Find where the given text appears and provide that cell's center as (X, Y) coordinate. 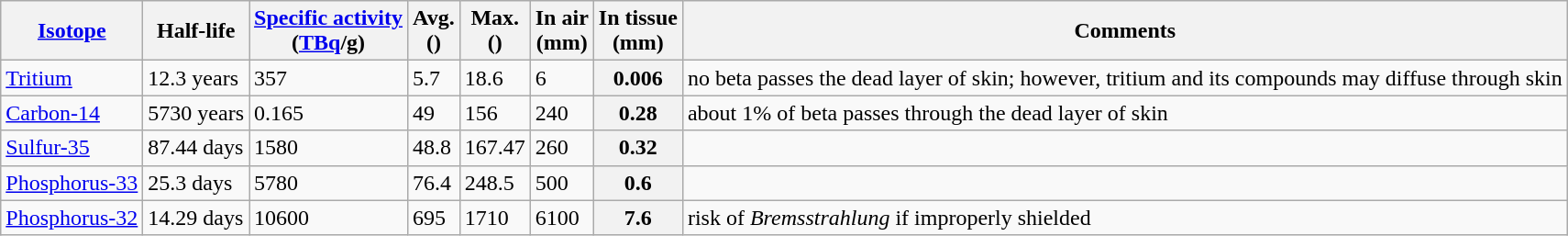
18.6 (495, 78)
5.7 (435, 78)
695 (435, 218)
Sulfur-35 (72, 148)
Isotope (72, 31)
1710 (495, 218)
Phosphorus-32 (72, 218)
Comments (1124, 31)
risk of Bremsstrahlung if improperly shielded (1124, 218)
In tissue(mm) (638, 31)
500 (561, 183)
25.3 days (196, 183)
87.44 days (196, 148)
357 (328, 78)
5730 years (196, 113)
48.8 (435, 148)
no beta passes the dead layer of skin; however, tritium and its compounds may diffuse through skin (1124, 78)
Half-life (196, 31)
76.4 (435, 183)
156 (495, 113)
5780 (328, 183)
14.29 days (196, 218)
Carbon-14 (72, 113)
0.6 (638, 183)
0.32 (638, 148)
49 (435, 113)
Tritium (72, 78)
0.006 (638, 78)
167.47 (495, 148)
0.165 (328, 113)
10600 (328, 218)
248.5 (495, 183)
6 (561, 78)
240 (561, 113)
about 1% of beta passes through the dead layer of skin (1124, 113)
12.3 years (196, 78)
260 (561, 148)
7.6 (638, 218)
Phosphorus-33 (72, 183)
In air(mm) (561, 31)
1580 (328, 148)
Specific activity(TBq/g) (328, 31)
0.28 (638, 113)
Avg.() (435, 31)
Max.() (495, 31)
6100 (561, 218)
